Extract the [X, Y] coordinate from the center of the cell holding the provided text.  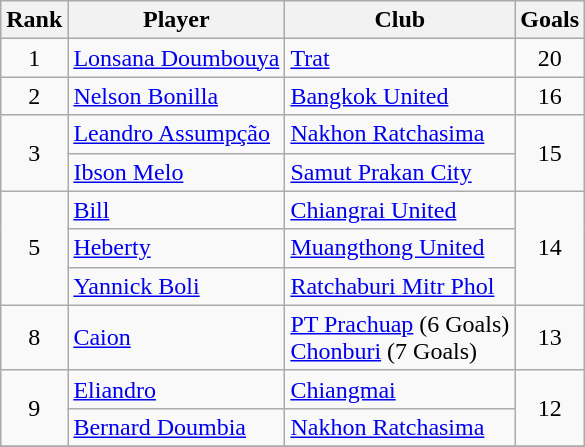
Bernard Doumbia [176, 427]
1 [34, 58]
Ibson Melo [176, 172]
Rank [34, 20]
14 [550, 248]
Bill [176, 210]
Ratchaburi Mitr Phol [400, 286]
Chiangrai United [400, 210]
Muangthong United [400, 248]
Chiangmai [400, 389]
Lonsana Doumbouya [176, 58]
20 [550, 58]
Leandro Assumpção [176, 134]
2 [34, 96]
15 [550, 153]
13 [550, 338]
Caion [176, 338]
Trat [400, 58]
12 [550, 408]
3 [34, 153]
Eliandro [176, 389]
9 [34, 408]
16 [550, 96]
5 [34, 248]
8 [34, 338]
Samut Prakan City [400, 172]
Heberty [176, 248]
PT Prachuap (6 Goals)Chonburi (7 Goals) [400, 338]
Bangkok United [400, 96]
Club [400, 20]
Yannick Boli [176, 286]
Nelson Bonilla [176, 96]
Player [176, 20]
Goals [550, 20]
